Search for the cell housing the specified text and yield its [X, Y] center coordinate. 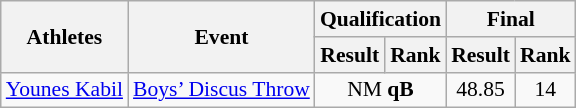
Boys’ Discus Throw [222, 90]
Event [222, 36]
Athletes [64, 36]
Younes Kabil [64, 90]
Final [510, 19]
14 [546, 90]
48.85 [480, 90]
Qualification [380, 19]
NM qB [380, 90]
